Locate the cell with the specified text and output its [X, Y] center coordinate. 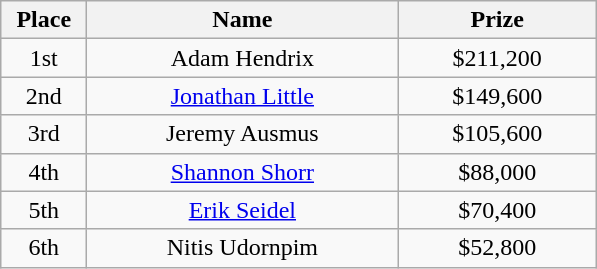
5th [44, 210]
2nd [44, 96]
$211,200 [498, 58]
Jonathan Little [242, 96]
Prize [498, 20]
6th [44, 248]
Adam Hendrix [242, 58]
Shannon Shorr [242, 172]
$70,400 [498, 210]
$52,800 [498, 248]
Jeremy Ausmus [242, 134]
Place [44, 20]
$105,600 [498, 134]
Erik Seidel [242, 210]
1st [44, 58]
3rd [44, 134]
$149,600 [498, 96]
Name [242, 20]
Nitis Udornpim [242, 248]
4th [44, 172]
$88,000 [498, 172]
